Provide the (x, y) coordinate of the cell's center where the given text is located.  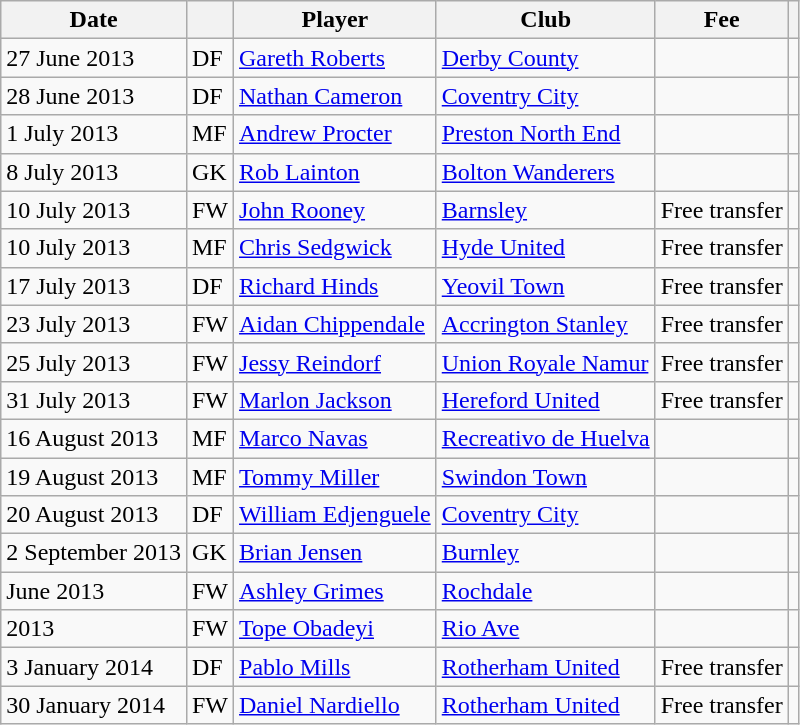
Pablo Mills (336, 667)
20 August 2013 (94, 515)
Jessy Reindorf (336, 362)
23 July 2013 (94, 324)
3 January 2014 (94, 667)
Player (336, 20)
John Rooney (336, 210)
Chris Sedgwick (336, 248)
William Edjenguele (336, 515)
Recreativo de Huelva (546, 438)
Rochdale (546, 591)
Accrington Stanley (546, 324)
Hyde United (546, 248)
Union Royale Namur (546, 362)
Daniel Nardiello (336, 705)
Gareth Roberts (336, 58)
Tommy Miller (336, 477)
17 July 2013 (94, 286)
Burnley (546, 553)
27 June 2013 (94, 58)
Club (546, 20)
31 July 2013 (94, 400)
Swindon Town (546, 477)
Ashley Grimes (336, 591)
Yeovil Town (546, 286)
Andrew Procter (336, 134)
Hereford United (546, 400)
Richard Hinds (336, 286)
2 September 2013 (94, 553)
2013 (94, 629)
Fee (722, 20)
Barnsley (546, 210)
Derby County (546, 58)
Aidan Chippendale (336, 324)
Bolton Wanderers (546, 172)
28 June 2013 (94, 96)
8 July 2013 (94, 172)
Nathan Cameron (336, 96)
16 August 2013 (94, 438)
Brian Jensen (336, 553)
Tope Obadeyi (336, 629)
Marco Navas (336, 438)
Marlon Jackson (336, 400)
25 July 2013 (94, 362)
Preston North End (546, 134)
Rob Lainton (336, 172)
1 July 2013 (94, 134)
19 August 2013 (94, 477)
Rio Ave (546, 629)
30 January 2014 (94, 705)
June 2013 (94, 591)
Date (94, 20)
